Identify which cell holds the provided text, then report its (X, Y) central coordinate. 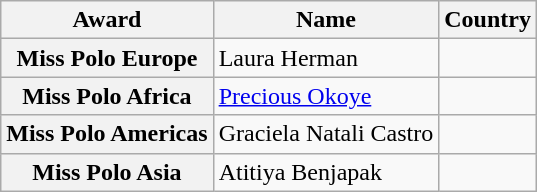
Award (107, 20)
Miss Polo Africa (107, 96)
Miss Polo Europe (107, 58)
Graciela Natali Castro (326, 134)
Miss Polo Asia (107, 172)
Atitiya Benjapak (326, 172)
Miss Polo Americas (107, 134)
Name (326, 20)
Precious Okoye (326, 96)
Country (488, 20)
Laura Herman (326, 58)
